Output the [x, y] coordinate of the center of the cell containing the given text.  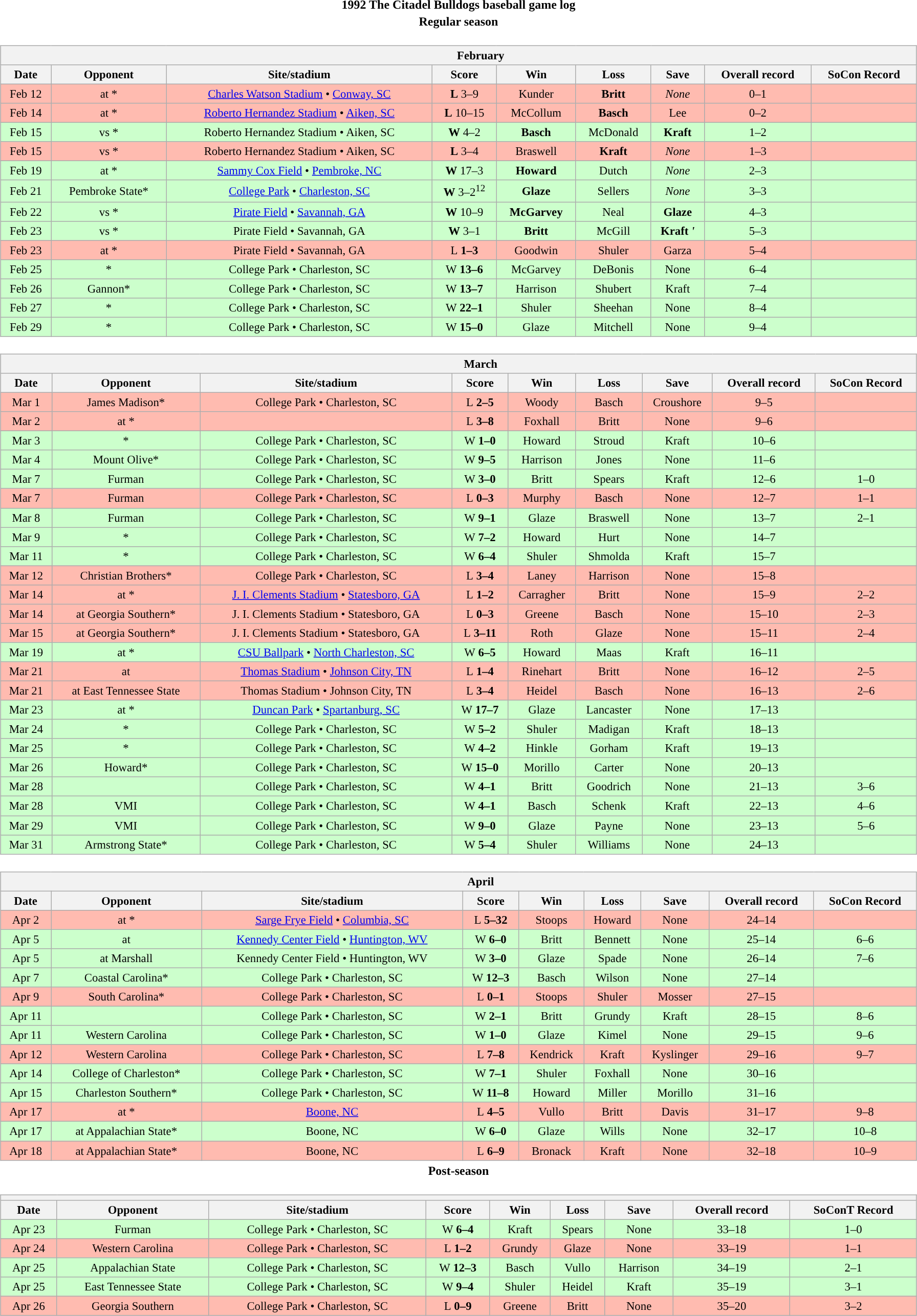
W 7–2 [480, 537]
18–13 [763, 729]
at East Tennessee State [126, 690]
Howard* [126, 768]
Goodrich [609, 787]
Feb 12 [26, 94]
Pembroke State* [108, 191]
8–4 [758, 308]
Schenk [609, 806]
Murphy [541, 498]
24–13 [763, 844]
L 10–15 [465, 113]
Madigan [609, 729]
34–19 [732, 1267]
Sammy Cox Field • Pembroke, NC [299, 171]
Mar 24 [27, 729]
Mount Olive* [126, 460]
Shubert [613, 288]
15–10 [763, 614]
W 6–5 [480, 652]
15–8 [763, 575]
Apr 23 [29, 1229]
W 17–7 [480, 710]
2–4 [866, 633]
Mar 15 [27, 633]
33–19 [732, 1248]
Gorham [609, 748]
Hurt [609, 537]
Mar 11 [27, 556]
Sarge Frye Field • Columbia, SC [332, 920]
Wills [612, 1131]
McCollum [536, 113]
6–4 [758, 269]
14–7 [763, 537]
Lancaster [609, 710]
0–1 [758, 94]
Christian Brothers* [126, 575]
4–6 [866, 806]
26–14 [761, 958]
30–16 [761, 1074]
5–6 [866, 825]
31–17 [761, 1112]
16–12 [763, 672]
27–14 [761, 977]
Appalachian State [133, 1267]
W 3–212 [465, 191]
Miller [612, 1093]
7–6 [865, 958]
W 22–1 [465, 308]
4–3 [758, 212]
32–18 [761, 1150]
7–4 [758, 288]
Gannon* [108, 288]
South Carolina* [127, 997]
9–5 [763, 402]
2–2 [866, 594]
L 6–9 [491, 1150]
Mar 9 [27, 537]
W 9–0 [480, 825]
Wilson [612, 977]
W 9–5 [480, 460]
Payne [609, 825]
Maas [609, 652]
25–14 [761, 939]
Croushore [678, 402]
Mar 23 [27, 710]
at Marshall [127, 958]
17–13 [763, 710]
McGill [613, 231]
Stroud [609, 441]
Feb 29 [26, 327]
Williams [609, 844]
3–3 [758, 191]
Hinkle [541, 748]
Charleston Southern* [127, 1093]
Feb 22 [26, 212]
Roth [541, 633]
L 4–5 [491, 1112]
L 0–9 [458, 1306]
9–4 [758, 327]
Mar 19 [27, 652]
Feb 21 [26, 191]
22–13 [763, 806]
Charles Watson Stadium • Conway, SC [299, 94]
W 13–7 [465, 288]
W 2–1 [491, 1016]
20–13 [763, 768]
February [458, 55]
15–7 [763, 556]
Dutch [613, 171]
10–9 [865, 1150]
Kraft ' [678, 231]
29–15 [761, 1035]
Feb 26 [26, 288]
Feb 25 [26, 269]
Carter [609, 768]
Mar 3 [27, 441]
2–6 [866, 690]
10–8 [865, 1131]
W 9–4 [458, 1287]
W 5–4 [480, 844]
Apr 9 [26, 997]
W 7–1 [491, 1074]
W 10–9 [465, 212]
3–6 [866, 787]
James Madison* [126, 402]
Laney [541, 575]
W 3–1 [465, 231]
SoConT Record [854, 1210]
Georgia Southern [133, 1306]
Neal [613, 212]
Sheehan [613, 308]
Apr 7 [26, 977]
Mosser [674, 997]
9–7 [865, 1055]
Feb 14 [26, 113]
L 2–5 [480, 402]
Mitchell [613, 327]
Davis [674, 1112]
1–3 [758, 151]
W 13–6 [465, 269]
Mar 1 [27, 402]
College of Charleston* [127, 1074]
Apr 2 [26, 920]
0–2 [758, 113]
3–1 [854, 1287]
23–13 [763, 825]
Mar 2 [27, 421]
Garza [678, 250]
6–6 [865, 939]
April [458, 881]
3–2 [854, 1306]
Mar 4 [27, 460]
9–8 [865, 1112]
L 1–4 [480, 672]
Kunder [536, 94]
W 5–2 [480, 729]
W 17–3 [465, 171]
15–9 [763, 594]
Mar 25 [27, 748]
Feb 19 [26, 171]
31–16 [761, 1093]
10–6 [763, 441]
Kyslinger [674, 1055]
Jones [609, 460]
Lee [678, 113]
Apr 15 [26, 1093]
Mar 8 [27, 518]
W 11–8 [491, 1093]
Mar 12 [27, 575]
35–19 [732, 1287]
Mar 26 [27, 768]
L 3–8 [480, 421]
L 0–1 [491, 997]
16–11 [763, 652]
28–15 [761, 1016]
Bennett [612, 939]
32–17 [761, 1131]
24–14 [761, 920]
Apr 26 [29, 1306]
Kendrick [552, 1055]
Apr 14 [26, 1074]
Armstrong State* [126, 844]
15–11 [763, 633]
March [458, 364]
McDonald [613, 132]
Mar 29 [27, 825]
Goodwin [536, 250]
16–13 [763, 690]
CSU Ballpark • North Charleston, SC [326, 652]
Apr 24 [29, 1248]
5–4 [758, 250]
35–20 [732, 1306]
L 3–11 [480, 633]
L 7–8 [491, 1055]
Woody [541, 402]
Feb 27 [26, 308]
1–2 [758, 132]
Duncan Park • Spartanburg, SC [326, 710]
29–16 [761, 1055]
Spade [612, 958]
11–6 [763, 460]
DeBonis [613, 269]
Bronack [552, 1150]
Rinehart [541, 672]
12–7 [763, 498]
L 5–32 [491, 920]
Kimel [612, 1035]
Coastal Carolina* [127, 977]
33–18 [732, 1229]
Mar 31 [27, 844]
East Tennessee State [133, 1287]
L 3–9 [465, 94]
19–13 [763, 748]
21–13 [763, 787]
Shmolda [609, 556]
5–3 [758, 231]
8–6 [865, 1016]
Apr 12 [26, 1055]
Carragher [541, 594]
13–7 [763, 518]
12–6 [763, 479]
Sellers [613, 191]
2–5 [866, 672]
L 1–3 [465, 250]
W 9–1 [480, 518]
Apr 18 [26, 1150]
27–15 [761, 997]
